For the text-containing cell, return its midpoint in (X, Y) coordinate format. 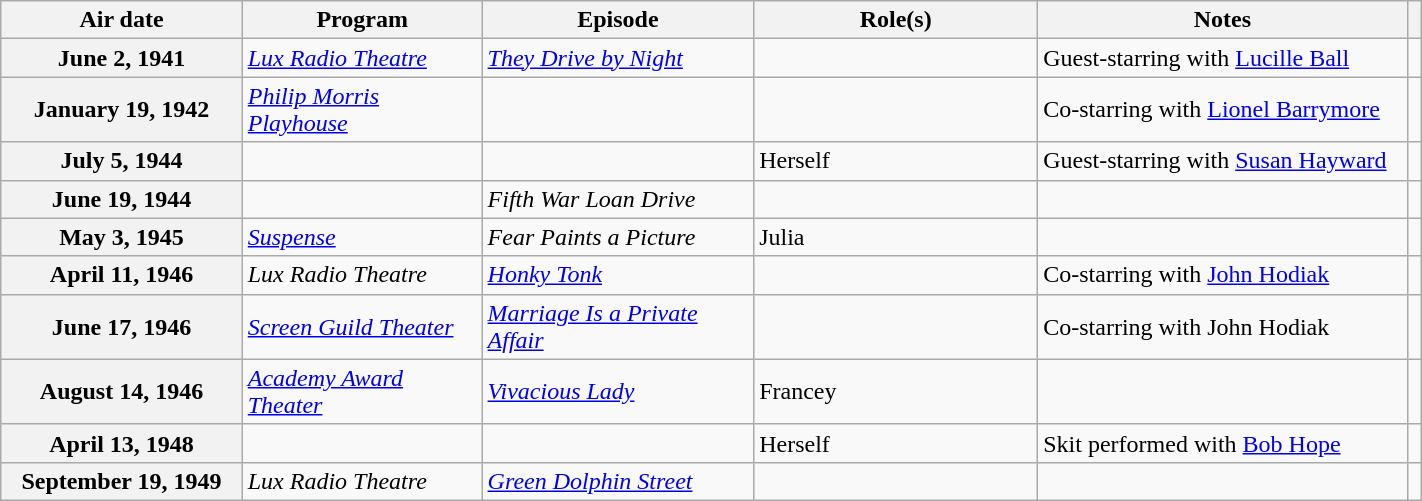
Fear Paints a Picture (618, 237)
Marriage Is a Private Affair (618, 326)
July 5, 1944 (122, 161)
May 3, 1945 (122, 237)
Francey (896, 392)
Guest-starring with Susan Hayward (1222, 161)
April 13, 1948 (122, 443)
Program (362, 20)
Screen Guild Theater (362, 326)
Suspense (362, 237)
Honky Tonk (618, 275)
June 19, 1944 (122, 199)
Julia (896, 237)
Role(s) (896, 20)
September 19, 1949 (122, 481)
August 14, 1946 (122, 392)
January 19, 1942 (122, 110)
June 2, 1941 (122, 58)
Philip Morris Playhouse (362, 110)
Episode (618, 20)
April 11, 1946 (122, 275)
Vivacious Lady (618, 392)
Skit performed with Bob Hope (1222, 443)
Guest-starring with Lucille Ball (1222, 58)
Fifth War Loan Drive (618, 199)
Academy Award Theater (362, 392)
Co-starring with Lionel Barrymore (1222, 110)
Air date (122, 20)
Notes (1222, 20)
June 17, 1946 (122, 326)
Green Dolphin Street (618, 481)
They Drive by Night (618, 58)
